Pinpoint the cell where the given text exists, returning its [x, y] midpoint coordinate. 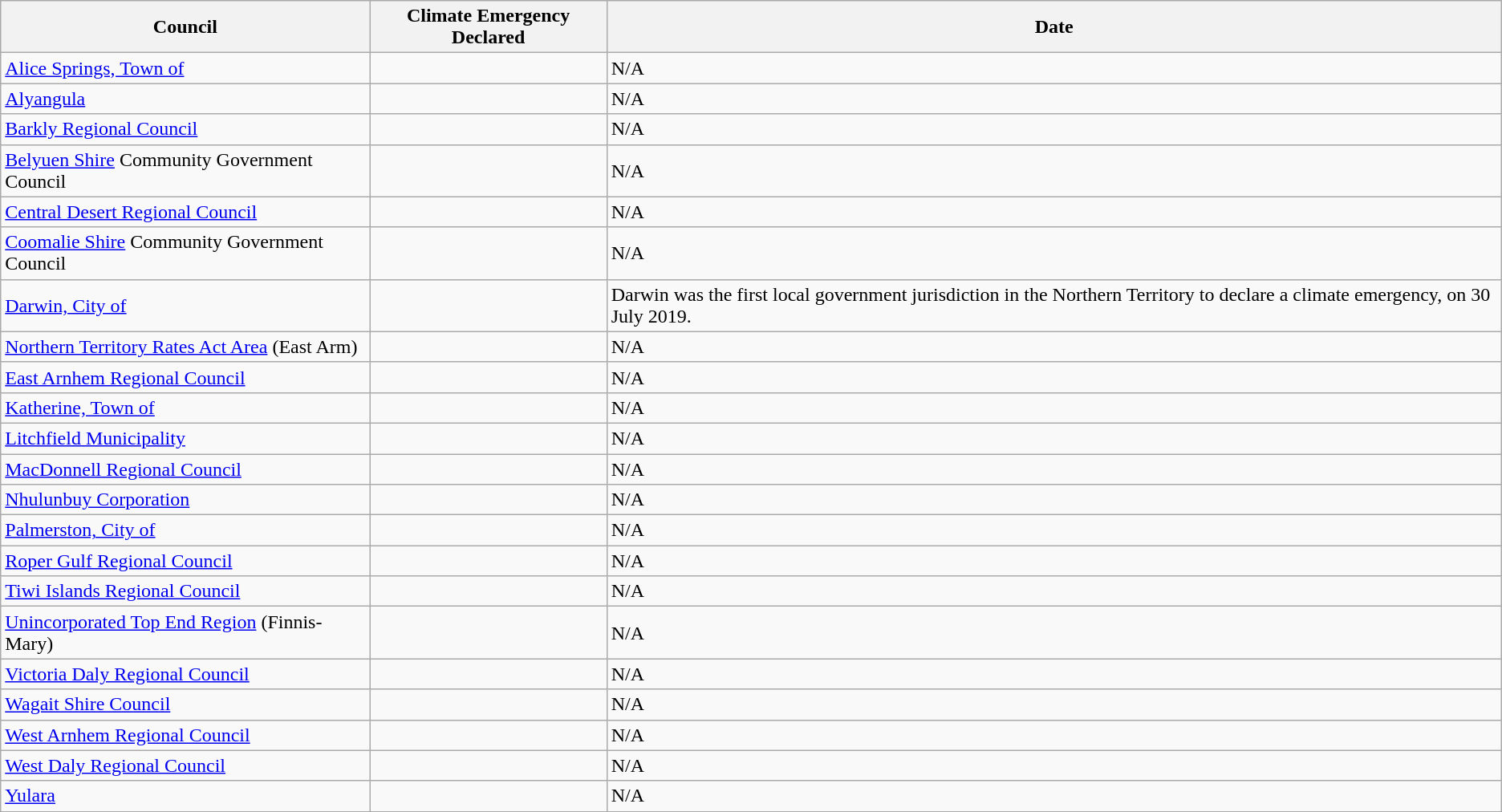
Nhulunbuy Corporation [185, 500]
Central Desert Regional Council [185, 212]
Darwin was the first local government jurisdiction in the Northern Territory to declare a climate emergency, on 30 July 2019. [1054, 305]
Climate Emergency Declared [488, 27]
Belyuen Shire Community Government Council [185, 170]
Palmerston, City of [185, 530]
West Daly Regional Council [185, 765]
Wagait Shire Council [185, 704]
Darwin, City of [185, 305]
Alice Springs, Town of [185, 68]
Date [1054, 27]
Litchfield Municipality [185, 438]
Alyangula [185, 99]
Council [185, 27]
Northern Territory Rates Act Area (East Arm) [185, 347]
Coomalie Shire Community Government Council [185, 254]
Barkly Regional Council [185, 129]
Unincorporated Top End Region (Finnis-Mary) [185, 632]
MacDonnell Regional Council [185, 469]
Victoria Daly Regional Council [185, 674]
West Arnhem Regional Council [185, 735]
Yulara [185, 796]
East Arnhem Regional Council [185, 377]
Katherine, Town of [185, 408]
Roper Gulf Regional Council [185, 561]
Tiwi Islands Regional Council [185, 591]
